Provide the [x, y] coordinate of the cell's center where the given text is located.  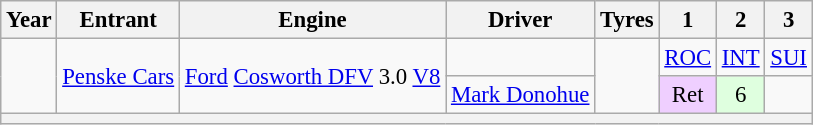
1 [688, 20]
ROC [688, 58]
Penske Cars [118, 76]
3 [788, 20]
Ford Cosworth DFV 3.0 V8 [312, 76]
Driver [520, 20]
Engine [312, 20]
Mark Donohue [520, 95]
2 [740, 20]
Year [29, 20]
6 [740, 95]
INT [740, 58]
SUI [788, 58]
Ret [688, 95]
Entrant [118, 20]
Tyres [627, 20]
